Return [X, Y] of the center of cell containing provided text 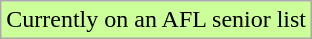
Currently on an AFL senior list [156, 20]
